Capture the cell that displays the provided text and extract its [X, Y] central coordinate. 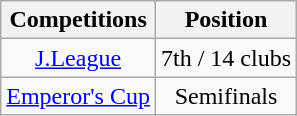
Position [226, 20]
Semifinals [226, 96]
J.League [78, 58]
Emperor's Cup [78, 96]
Competitions [78, 20]
7th / 14 clubs [226, 58]
